Return the (X, Y) coordinate for the center point of the cell that contains the specified text.  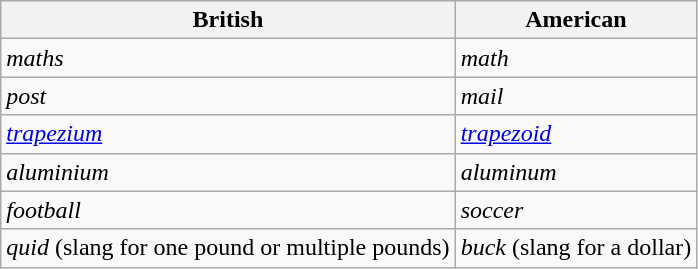
math (576, 58)
quid (slang for one pound or multiple pounds) (228, 248)
mail (576, 96)
aluminum (576, 172)
football (228, 210)
American (576, 20)
British (228, 20)
aluminium (228, 172)
maths (228, 58)
trapezium (228, 134)
trapezoid (576, 134)
soccer (576, 210)
post (228, 96)
buck (slang for a dollar) (576, 248)
